Extract the (x, y) coordinate from the center of the cell holding the provided text.  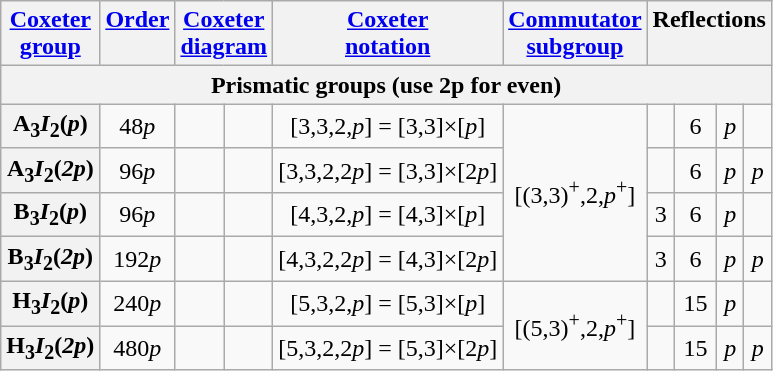
[5,3,2,2p] = [5,3]×[2p] (388, 348)
48p (138, 126)
H3I2(2p) (50, 348)
A3I2(p) (50, 126)
[5,3,2,p] = [5,3]×[p] (388, 303)
192p (138, 259)
Commutatorsubgroup (575, 34)
[(3,3)+,2,p+] (575, 192)
[(5,3)+,2,p+] (575, 326)
[4,3,2,2p] = [4,3]×[2p] (388, 259)
Coxeternotation (388, 34)
[3,3,2,2p] = [3,3]×[2p] (388, 170)
Prismatic groups (use 2p for even) (386, 85)
Order (138, 34)
H3I2(p) (50, 303)
Coxeterdiagram (224, 34)
B3I2(p) (50, 215)
Coxetergroup (50, 34)
Reflections (709, 34)
B3I2(2p) (50, 259)
480p (138, 348)
[4,3,2,p] = [4,3]×[p] (388, 215)
[3,3,2,p] = [3,3]×[p] (388, 126)
240p (138, 303)
A3I2(2p) (50, 170)
